Provide the [X, Y] coordinate of the cell's center where the given text is located.  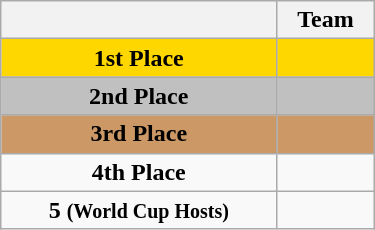
2nd Place [139, 96]
4th Place [139, 172]
1st Place [139, 58]
5 (World Cup Hosts) [139, 210]
3rd Place [139, 134]
Team [326, 20]
